Scan for the cell matching the given text and deliver its (X, Y) coordinate at center. 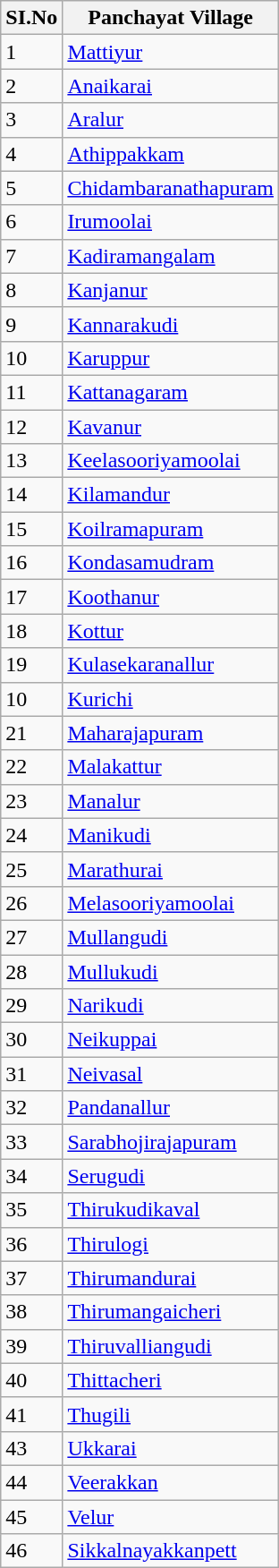
46 (32, 1551)
Thiruvalliangudi (171, 1346)
7 (32, 256)
Chidambaranathapuram (171, 188)
25 (32, 869)
Ukkarai (171, 1448)
12 (32, 427)
16 (32, 563)
31 (32, 1074)
Sarabhojirajapuram (171, 1142)
Kadiramangalam (171, 256)
26 (32, 903)
Kottur (171, 631)
30 (32, 1040)
Melasooriyamoolai (171, 903)
39 (32, 1346)
Narikudi (171, 1006)
Manalur (171, 801)
Kanjanur (171, 290)
2 (32, 86)
Panchayat Village (171, 18)
Koilramapuram (171, 529)
37 (32, 1278)
11 (32, 392)
Thirukudikaval (171, 1210)
24 (32, 835)
45 (32, 1517)
17 (32, 597)
Manikudi (171, 835)
Malakattur (171, 767)
Athippakkam (171, 154)
Mattiyur (171, 52)
Kulasekaranallur (171, 665)
Koothanur (171, 597)
27 (32, 937)
32 (32, 1108)
6 (32, 222)
Anaikarai (171, 86)
Thirulogi (171, 1244)
38 (32, 1312)
Maharajapuram (171, 733)
15 (32, 529)
14 (32, 495)
18 (32, 631)
Kavanur (171, 427)
40 (32, 1380)
Neivasal (171, 1074)
Kurichi (171, 699)
23 (32, 801)
8 (32, 290)
13 (32, 461)
Mullukudi (171, 971)
9 (32, 324)
Kilamandur (171, 495)
22 (32, 767)
34 (32, 1176)
Velur (171, 1517)
28 (32, 971)
35 (32, 1210)
33 (32, 1142)
Keelasooriyamoolai (171, 461)
4 (32, 154)
Serugudi (171, 1176)
1 (32, 52)
SI.No (32, 18)
Mullangudi (171, 937)
Kattanagaram (171, 392)
41 (32, 1414)
Karuppur (171, 358)
Aralur (171, 120)
Thugili (171, 1414)
43 (32, 1448)
29 (32, 1006)
Thittacheri (171, 1380)
Pandanallur (171, 1108)
19 (32, 665)
5 (32, 188)
Marathurai (171, 869)
Neikuppai (171, 1040)
Sikkalnayakkanpett (171, 1551)
21 (32, 733)
Veerakkan (171, 1482)
Thirumandurai (171, 1278)
Kannarakudi (171, 324)
36 (32, 1244)
3 (32, 120)
Thirumangaicheri (171, 1312)
Kondasamudram (171, 563)
44 (32, 1482)
Irumoolai (171, 222)
